Output the [X, Y] coordinate of the center of the cell containing the given text.  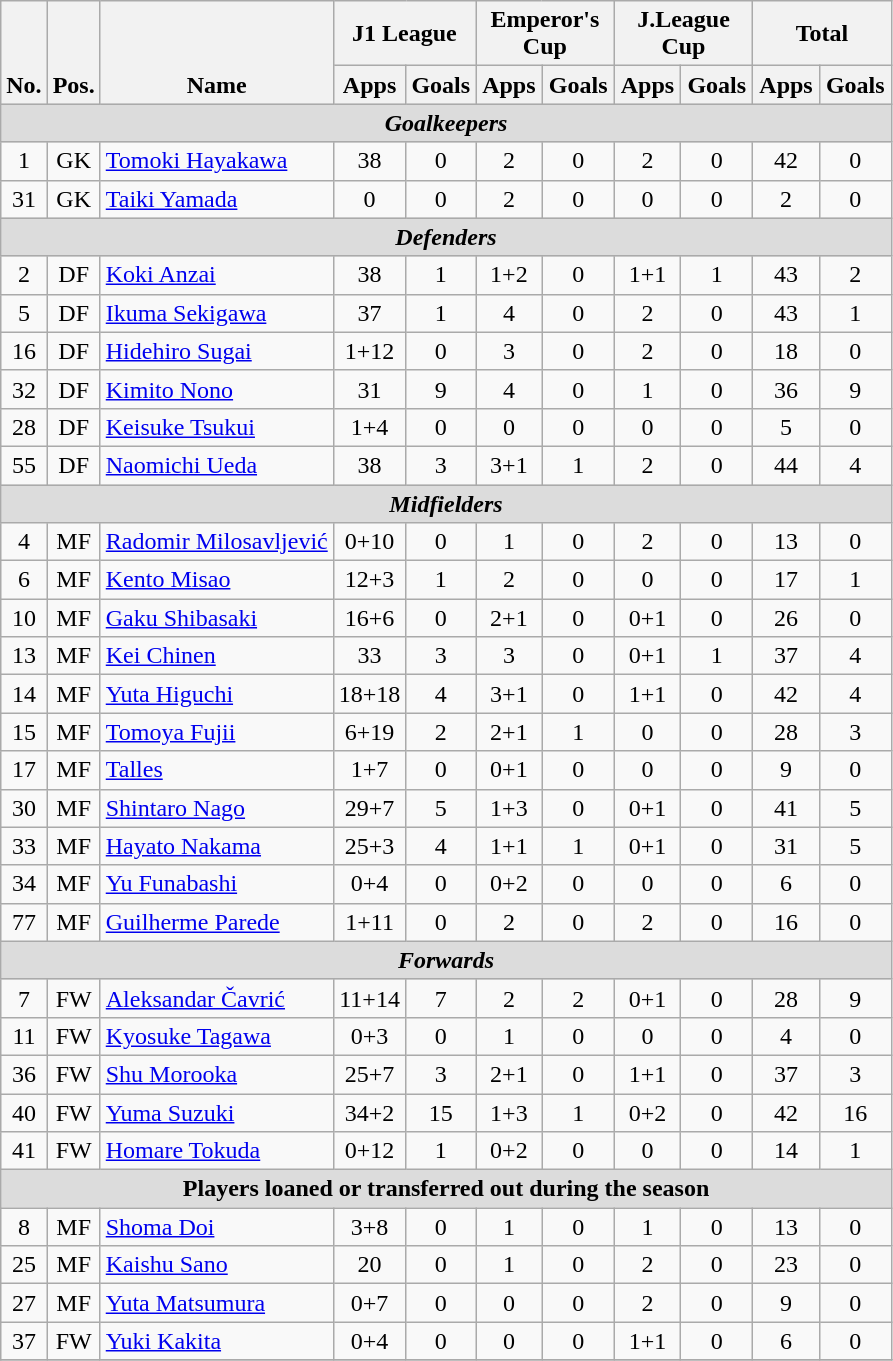
Tomoya Fujii [216, 732]
25+3 [370, 846]
0+12 [370, 1151]
Talles [216, 770]
Yuta Matsumura [216, 1303]
No. [24, 52]
Kimito Nono [216, 389]
11+14 [370, 998]
Pos. [74, 52]
Midfielders [446, 503]
Kaishu Sano [216, 1265]
8 [24, 1227]
77 [24, 922]
0+10 [370, 542]
0+7 [370, 1303]
6+19 [370, 732]
27 [24, 1303]
Players loaned or transferred out during the season [446, 1189]
Forwards [446, 960]
26 [786, 618]
25+7 [370, 1074]
Radomir Milosavljević [216, 542]
Hidehiro Sugai [216, 351]
Yu Funabashi [216, 884]
44 [786, 465]
Yuki Kakita [216, 1341]
Total [822, 34]
16+6 [370, 618]
Kento Misao [216, 580]
40 [24, 1113]
0+3 [370, 1036]
Aleksandar Čavrić [216, 998]
Tomoki Hayakawa [216, 161]
30 [24, 808]
Kyosuke Tagawa [216, 1036]
Shu Morooka [216, 1074]
34+2 [370, 1113]
29+7 [370, 808]
Kei Chinen [216, 656]
18+18 [370, 694]
3+8 [370, 1227]
Gaku Shibasaki [216, 618]
1+12 [370, 351]
10 [24, 618]
32 [24, 389]
Shoma Doi [216, 1227]
Name [216, 52]
18 [786, 351]
Taiki Yamada [216, 199]
Hayato Nakama [216, 846]
Defenders [446, 237]
25 [24, 1265]
20 [370, 1265]
Ikuma Sekigawa [216, 313]
1+4 [370, 427]
J.League Cup [684, 34]
1+2 [510, 275]
12+3 [370, 580]
55 [24, 465]
J1 League [404, 34]
34 [24, 884]
Koki Anzai [216, 275]
Emperor's Cup [546, 34]
Homare Tokuda [216, 1151]
11 [24, 1036]
23 [786, 1265]
Goalkeepers [446, 123]
Guilherme Parede [216, 922]
Keisuke Tsukui [216, 427]
Yuta Higuchi [216, 694]
1+7 [370, 770]
Shintaro Nago [216, 808]
1+11 [370, 922]
Yuma Suzuki [216, 1113]
Naomichi Ueda [216, 465]
